Find where the given text appears and provide that cell's center as [x, y] coordinate. 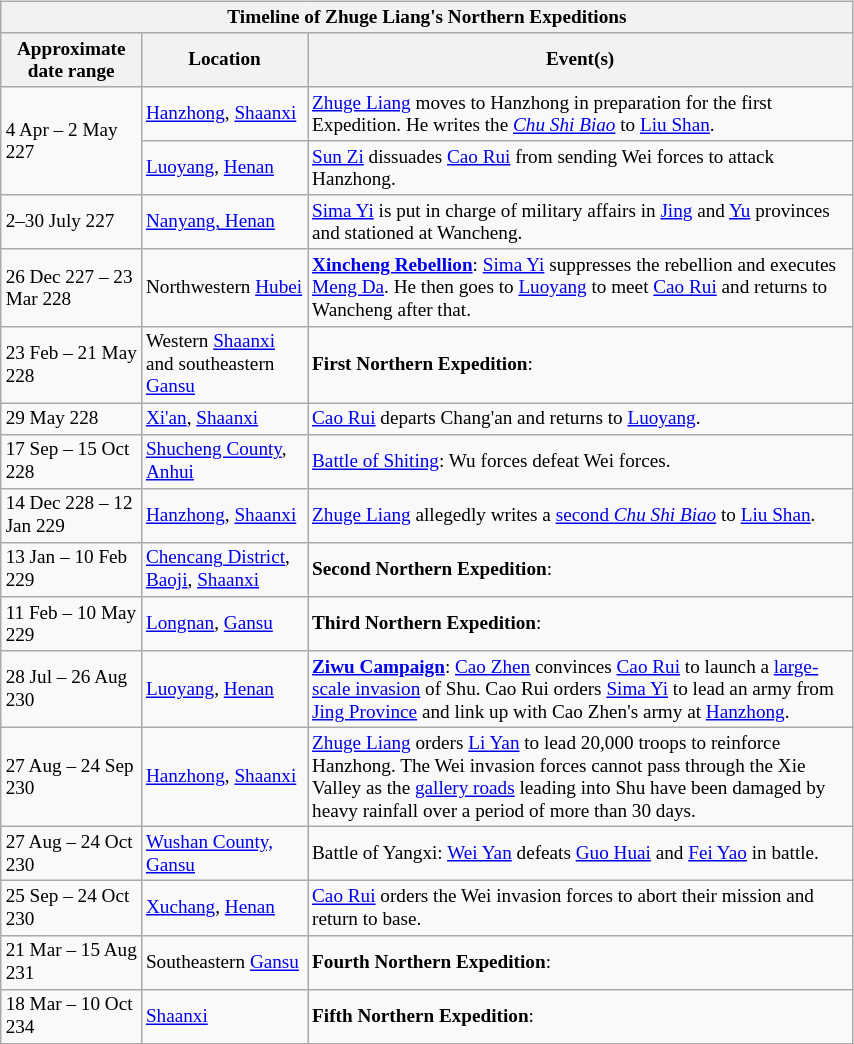
4 Apr – 2 May 227 [71, 141]
Southeastern Gansu [224, 962]
Fourth Northern Expedition: [580, 962]
Timeline of Zhuge Liang's Northern Expeditions [427, 17]
Wushan County, Gansu [224, 854]
29 May 228 [71, 419]
28 Jul – 26 Aug 230 [71, 690]
27 Aug – 24 Sep 230 [71, 778]
17 Sep – 15 Oct 228 [71, 461]
Battle of Yangxi: Wei Yan defeats Guo Huai and Fei Yao in battle. [580, 854]
Second Northern Expedition: [580, 570]
Xi'an, Shaanxi [224, 419]
Approximate date range [71, 60]
Third Northern Expedition: [580, 624]
25 Sep – 24 Oct 230 [71, 908]
Battle of Shiting: Wu forces defeat Wei forces. [580, 461]
23 Feb – 21 May 228 [71, 364]
Shucheng County, Anhui [224, 461]
Cao Rui orders the Wei invasion forces to abort their mission and return to base. [580, 908]
Location [224, 60]
14 Dec 228 – 12 Jan 229 [71, 516]
Northwestern Hubei [224, 288]
11 Feb – 10 May 229 [71, 624]
18 Mar – 10 Oct 234 [71, 1016]
Xuchang, Henan [224, 908]
2–30 July 227 [71, 222]
Shaanxi [224, 1016]
Sun Zi dissuades Cao Rui from sending Wei forces to attack Hanzhong. [580, 168]
Fifth Northern Expedition: [580, 1016]
Western Shaanxi and southeastern Gansu [224, 364]
Chencang District, Baoji, Shaanxi [224, 570]
Longnan, Gansu [224, 624]
21 Mar – 15 Aug 231 [71, 962]
26 Dec 227 – 23 Mar 228 [71, 288]
Event(s) [580, 60]
Zhuge Liang moves to Hanzhong in preparation for the first Expedition. He writes the Chu Shi Biao to Liu Shan. [580, 114]
First Northern Expedition: [580, 364]
Cao Rui departs Chang'an and returns to Luoyang. [580, 419]
13 Jan – 10 Feb 229 [71, 570]
27 Aug – 24 Oct 230 [71, 854]
Nanyang, Henan [224, 222]
Sima Yi is put in charge of military affairs in Jing and Yu provinces and stationed at Wancheng. [580, 222]
Zhuge Liang allegedly writes a second Chu Shi Biao to Liu Shan. [580, 516]
